Pinpoint the cell where the given text exists, returning its [x, y] midpoint coordinate. 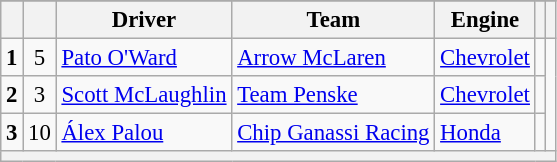
Chip Ganassi Racing [334, 133]
Engine [485, 20]
Team Penske [334, 95]
Scott McLaughlin [144, 95]
Team [334, 20]
5 [40, 58]
1 [12, 58]
Pato O'Ward [144, 58]
2 [12, 95]
Álex Palou [144, 133]
Arrow McLaren [334, 58]
Driver [144, 20]
Honda [485, 133]
10 [40, 133]
